Pinpoint the cell where the given text exists, returning its (X, Y) midpoint coordinate. 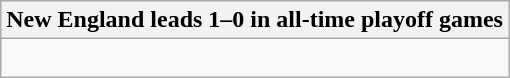
New England leads 1–0 in all-time playoff games (255, 20)
